From the cell containing the given text, extract its center point as [X, Y] coordinate. 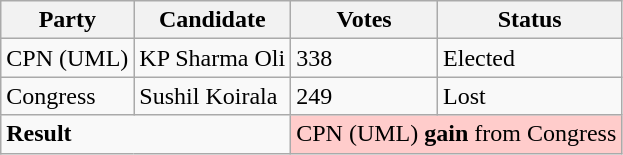
Congress [68, 96]
Candidate [212, 20]
Result [146, 134]
CPN (UML) gain from Congress [456, 134]
CPN (UML) [68, 58]
Votes [364, 20]
338 [364, 58]
Party [68, 20]
Lost [530, 96]
Elected [530, 58]
KP Sharma Oli [212, 58]
Sushil Koirala [212, 96]
249 [364, 96]
Status [530, 20]
